Output the [X, Y] coordinate of the center of the cell containing the given text.  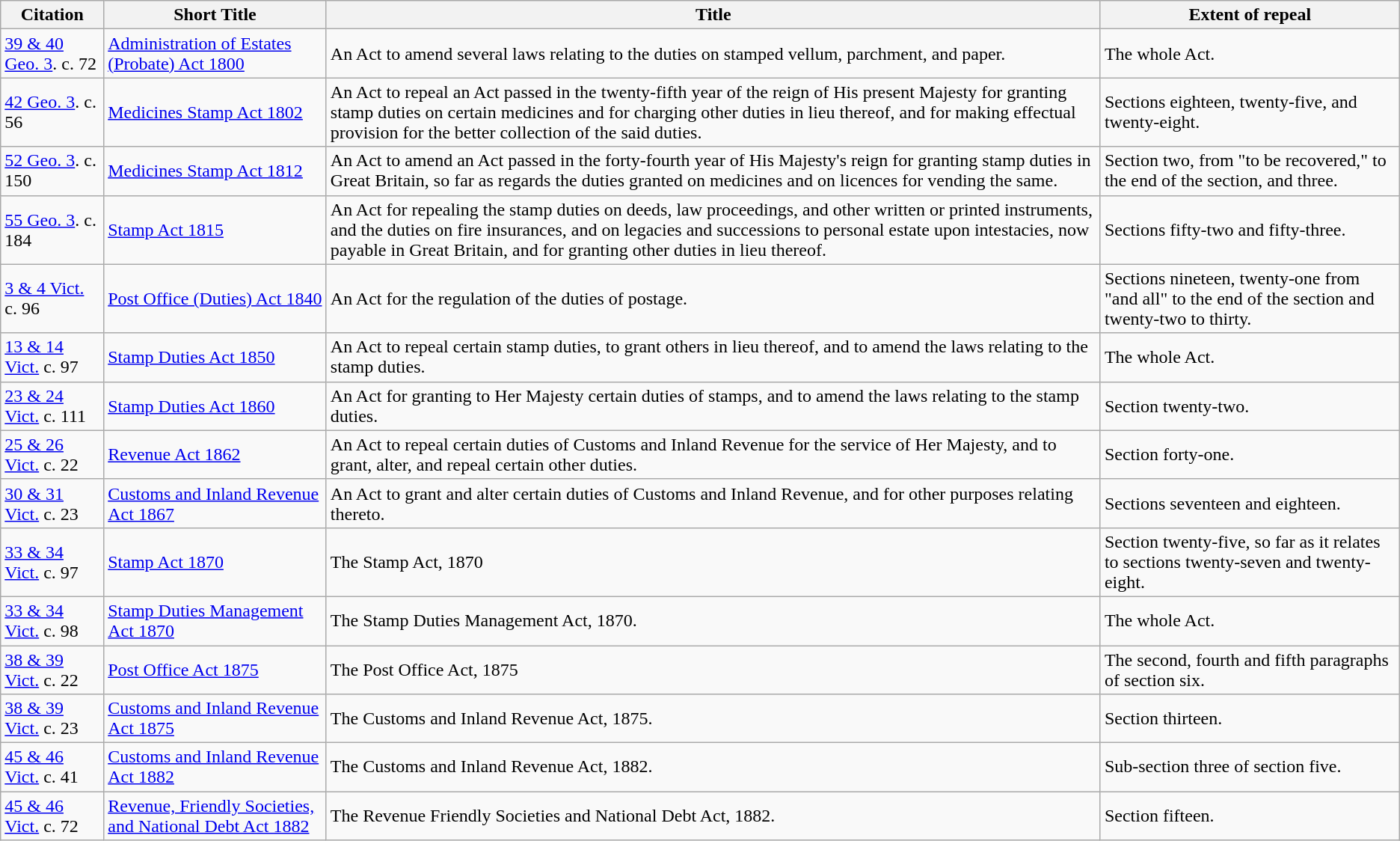
Sections nineteen, twenty-one from "and all" to the end of the section and twenty-two to thirty. [1250, 299]
An Act to grant and alter certain duties of Customs and Inland Revenue, and for other purposes relating thereto. [713, 503]
The Stamp Duties Management Act, 1870. [713, 621]
55 Geo. 3. c. 184 [52, 230]
30 & 31 Vict. c. 23 [52, 503]
Title [713, 15]
Section fifteen. [1250, 816]
Revenue Act 1862 [215, 455]
An Act to repeal certain stamp duties, to grant others in lieu thereof, and to amend the laws relating to the stamp duties. [713, 358]
An Act for granting to Her Majesty certain duties of stamps, and to amend the laws relating to the stamp duties. [713, 406]
Revenue, Friendly Societies, and National Debt Act 1882 [215, 816]
The Stamp Act, 1870 [713, 562]
The Revenue Friendly Societies and National Debt Act, 1882. [713, 816]
An Act to amend several laws relating to the duties on stamped vellum, parchment, and paper. [713, 54]
Customs and Inland Revenue Act 1867 [215, 503]
Administration of Estates (Probate) Act 1800 [215, 54]
Extent of repeal [1250, 15]
38 & 39 Vict. c. 22 [52, 669]
42 Geo. 3. c. 56 [52, 112]
The Customs and Inland Revenue Act, 1875. [713, 718]
An Act to repeal certain duties of Customs and Inland Revenue for the service of Her Majesty, and to grant, alter, and repeal certain other duties. [713, 455]
Sections seventeen and eighteen. [1250, 503]
39 & 40 Geo. 3. c. 72 [52, 54]
Post Office (Duties) Act 1840 [215, 299]
The Post Office Act, 1875 [713, 669]
Stamp Duties Act 1860 [215, 406]
Stamp Duties Act 1850 [215, 358]
Section forty-one. [1250, 455]
Section twenty-two. [1250, 406]
33 & 34 Vict. c. 98 [52, 621]
52 Geo. 3. c. 150 [52, 171]
Sections eighteen, twenty-five, and twenty-eight. [1250, 112]
13 & 14 Vict. c. 97 [52, 358]
Post Office Act 1875 [215, 669]
The second, fourth and fifth paragraphs of section six. [1250, 669]
The Customs and Inland Revenue Act, 1882. [713, 768]
Section two, from "to be recovered," to the end of the section, and three. [1250, 171]
Stamp Act 1870 [215, 562]
45 & 46 Vict. c. 41 [52, 768]
Short Title [215, 15]
Sub-section three of section five. [1250, 768]
25 & 26 Vict. c. 22 [52, 455]
Medicines Stamp Act 1812 [215, 171]
33 & 34 Vict. c. 97 [52, 562]
23 & 24 Vict. c. 111 [52, 406]
3 & 4 Vict. c. 96 [52, 299]
Customs and Inland Revenue Act 1875 [215, 718]
45 & 46 Vict. c. 72 [52, 816]
Stamp Duties Management Act 1870 [215, 621]
Section twenty-five, so far as it relates to sections twenty-seven and twenty-eight. [1250, 562]
Sections fifty-two and fifty-three. [1250, 230]
38 & 39 Vict. c. 23 [52, 718]
Medicines Stamp Act 1802 [215, 112]
Stamp Act 1815 [215, 230]
An Act for the regulation of the duties of postage. [713, 299]
Section thirteen. [1250, 718]
Customs and Inland Revenue Act 1882 [215, 768]
Citation [52, 15]
